Locate the cell with the specified text and output its (X, Y) center coordinate. 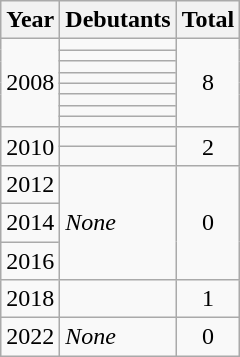
Total (208, 20)
2012 (30, 184)
2 (208, 146)
2008 (30, 83)
2022 (30, 337)
Debutants (118, 20)
1 (208, 299)
8 (208, 83)
Year (30, 20)
2014 (30, 222)
2010 (30, 146)
2018 (30, 299)
2016 (30, 261)
